Determine the [X, Y] coordinate at the center of the cell enclosing the given text.  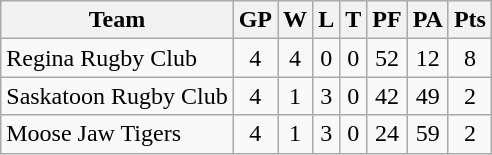
T [354, 20]
Moose Jaw Tigers [117, 134]
PF [387, 20]
PA [428, 20]
W [296, 20]
52 [387, 58]
59 [428, 134]
Saskatoon Rugby Club [117, 96]
12 [428, 58]
24 [387, 134]
42 [387, 96]
Pts [470, 20]
8 [470, 58]
L [326, 20]
Team [117, 20]
Regina Rugby Club [117, 58]
49 [428, 96]
GP [255, 20]
